Find where the given text appears and provide that cell's center as [X, Y] coordinate. 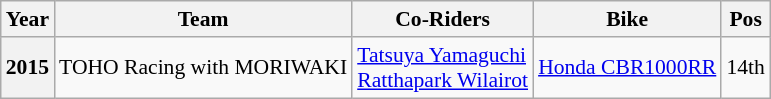
Honda CBR1000RR [627, 68]
Co-Riders [442, 19]
2015 [28, 68]
Tatsuya Yamaguchi Ratthapark Wilairot [442, 68]
Pos [746, 19]
Year [28, 19]
TOHO Racing with MORIWAKI [203, 68]
Team [203, 19]
14th [746, 68]
Bike [627, 19]
